From the cell containing the given text, extract its center point as [x, y] coordinate. 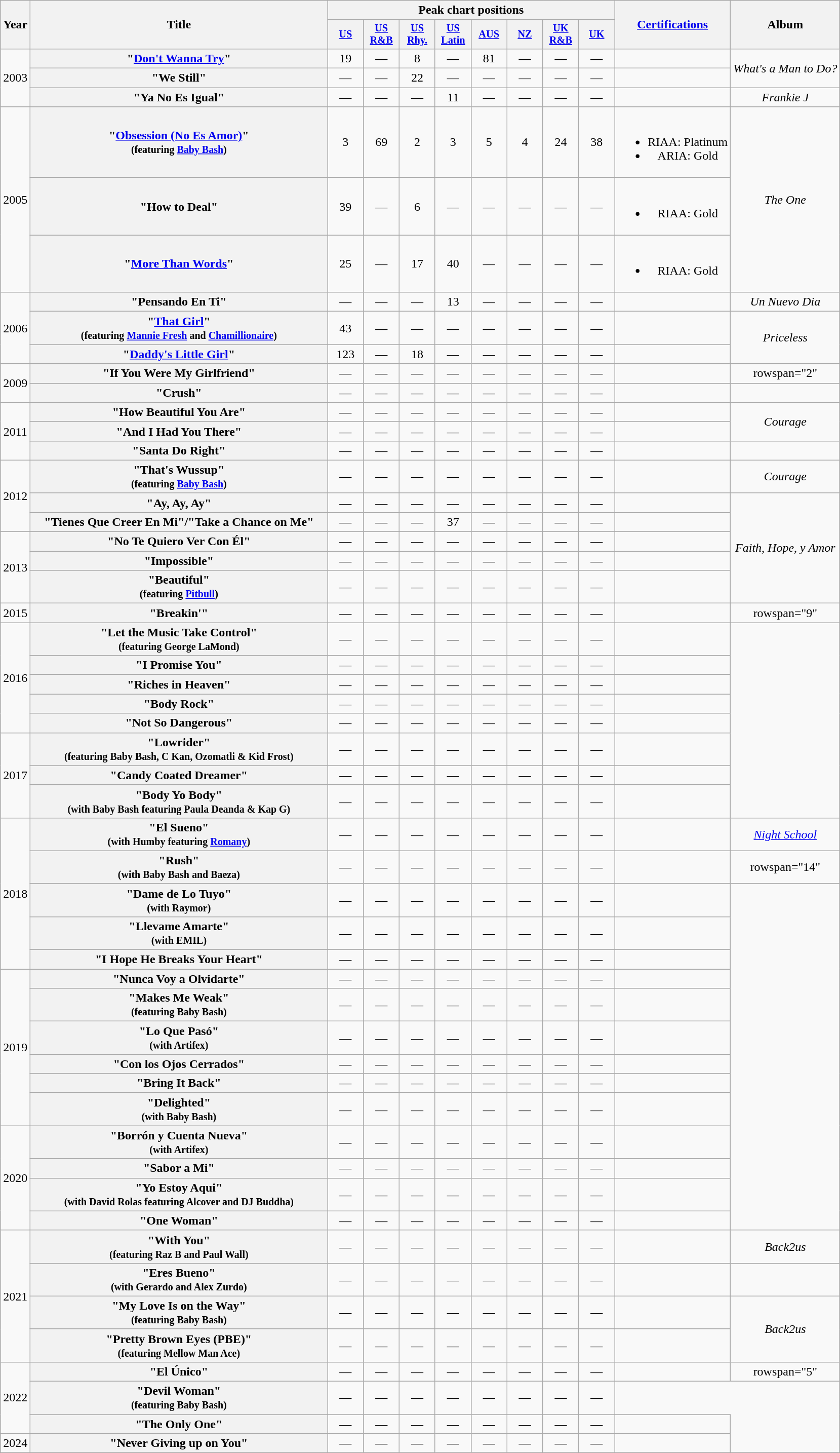
17 [417, 263]
rowspan="2" [785, 373]
11 [453, 97]
24 [561, 142]
"Not So Dangerous" [179, 723]
2018 [15, 893]
2022 [15, 1397]
123 [345, 354]
"Eres Bueno"(with Gerardo and Alex Zurdo) [179, 1280]
19 [345, 58]
2013 [15, 567]
"No Te Quiero Ver Con Él" [179, 542]
43 [345, 328]
"El Sueno"(with Humby featuring Romany) [179, 834]
rowspan="5" [785, 1371]
"Pretty Brown Eyes (PBE)"(featuring Mellow Man Ace) [179, 1346]
"The Only One" [179, 1424]
6 [417, 207]
"How Beautiful You Are" [179, 412]
"Obsession (No Es Amor)"(featuring Baby Bash) [179, 142]
69 [382, 142]
"Pensando En Ti" [179, 302]
81 [489, 58]
"That Girl"(featuring Mannie Fresh and Chamillionaire) [179, 328]
2016 [15, 678]
"Candy Coated Dreamer" [179, 775]
39 [345, 207]
2017 [15, 775]
The One [785, 200]
Peak chart positions [471, 10]
"Body Rock" [179, 704]
"That's Wussup"(featuring Baby Bash) [179, 476]
"Lo Que Pasó"(with Artifex) [179, 1038]
2 [417, 142]
"Con los Ojos Cerrados" [179, 1064]
"Devil Woman"(featuring Baby Bash) [179, 1398]
"Yo Estoy Aqui"(with David Rolas featuring Alcover and DJ Buddha) [179, 1195]
Certifications [672, 25]
"Delighted"(with Baby Bash) [179, 1110]
"With You"(featuring Raz B and Paul Wall) [179, 1246]
Title [179, 25]
"If You Were My Girlfriend" [179, 373]
"Breakin'" [179, 613]
38 [596, 142]
"Rush"(with Baby Bash and Baeza) [179, 867]
"I Promise You" [179, 665]
2012 [15, 495]
18 [417, 354]
"More Than Words" [179, 263]
"El Único" [179, 1371]
"How to Deal" [179, 207]
"Sabor a Mi" [179, 1168]
"Crush" [179, 393]
UK [596, 34]
22 [417, 78]
What's a Man to Do? [785, 68]
Night School [785, 834]
UKR&B [561, 34]
"Santa Do Right" [179, 450]
"My Love Is on the Way"(featuring Baby Bash) [179, 1312]
2005 [15, 200]
"And I Had You There" [179, 431]
"Tienes Que Creer En Mi"/"Take a Chance on Me" [179, 522]
25 [345, 263]
"Lowrider"(featuring Baby Bash, C Kan, Ozomatli & Kid Frost) [179, 749]
rowspan="14" [785, 867]
"Ay, Ay, Ay" [179, 503]
2021 [15, 1296]
"Daddy's Little Girl" [179, 354]
2020 [15, 1178]
Year [15, 25]
"I Hope He Breaks Your Heart" [179, 960]
Un Nuevo Dia [785, 302]
Faith, Hope, y Amor [785, 548]
"One Woman" [179, 1220]
Priceless [785, 337]
"Makes Me Weak"(featuring Baby Bash) [179, 1005]
37 [453, 522]
2015 [15, 613]
Frankie J [785, 97]
USR&B [382, 34]
RIAA: PlatinumARIA: Gold [672, 142]
5 [489, 142]
"Ya No Es Igual" [179, 97]
2019 [15, 1048]
2006 [15, 328]
"Nunca Voy a Olvidarte" [179, 979]
NZ [525, 34]
US [345, 34]
2011 [15, 431]
AUS [489, 34]
"Don't Wanna Try" [179, 58]
"Impossible" [179, 561]
"Riches in Heaven" [179, 684]
2024 [15, 1443]
Album [785, 25]
13 [453, 302]
40 [453, 263]
2009 [15, 383]
"Bring It Back" [179, 1083]
"Let the Music Take Control"(featuring George LaMond) [179, 639]
2003 [15, 78]
rowspan="9" [785, 613]
US Latin [453, 34]
"Beautiful"(featuring Pitbull) [179, 587]
"Borrón y Cuenta Nueva"(with Artifex) [179, 1142]
"Body Yo Body"(with Baby Bash featuring Paula Deanda & Kap G) [179, 801]
8 [417, 58]
"Dame de Lo Tuyo"(with Raymor) [179, 900]
"Never Giving up on You" [179, 1443]
US Rhy. [417, 34]
4 [525, 142]
"We Still" [179, 78]
"Llevame Amarte"(with EMIL) [179, 933]
